Return [X, Y] of the center of cell containing provided text 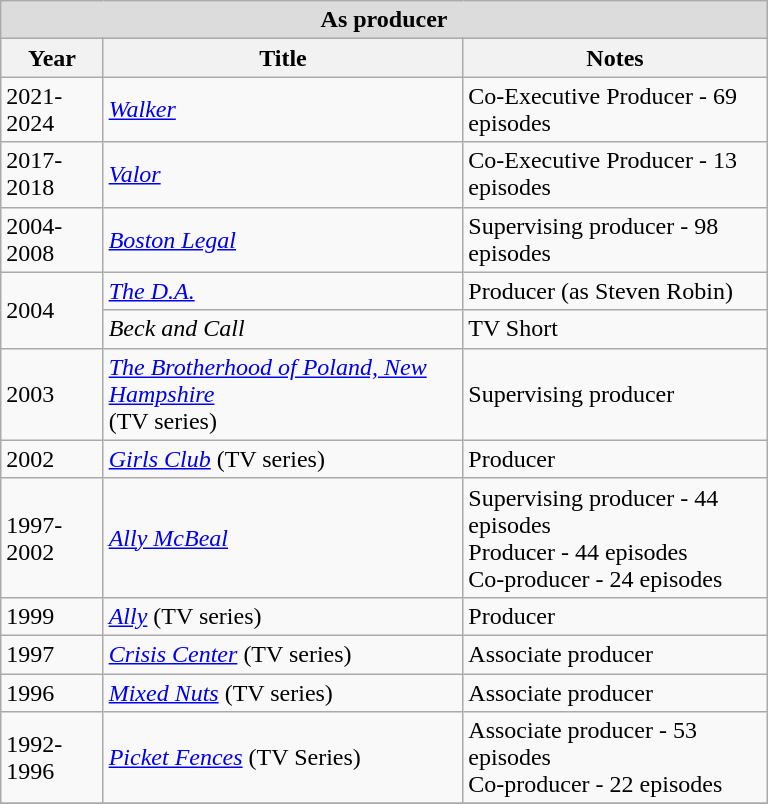
Valor [283, 174]
2004-2008 [52, 240]
Ally McBeal [283, 538]
Supervising producer [615, 394]
1992-1996 [52, 758]
Ally (TV series) [283, 616]
As producer [384, 20]
1999 [52, 616]
2021-2024 [52, 110]
Mixed Nuts (TV series) [283, 693]
Co-Executive Producer - 69 episodes [615, 110]
Girls Club (TV series) [283, 459]
Picket Fences (TV Series) [283, 758]
Crisis Center (TV series) [283, 654]
Associate producer - 53 episodes Co-producer - 22 episodes [615, 758]
2004 [52, 310]
Boston Legal [283, 240]
Notes [615, 58]
Co-Executive Producer - 13 episodes [615, 174]
The Brotherhood of Poland, New Hampshire (TV series) [283, 394]
Year [52, 58]
Title [283, 58]
2003 [52, 394]
Producer (as Steven Robin) [615, 291]
TV Short [615, 329]
1996 [52, 693]
Beck and Call [283, 329]
Walker [283, 110]
2017-2018 [52, 174]
The D.A. [283, 291]
Supervising producer - 44 episodes Producer - 44 episodes Co-producer - 24 episodes [615, 538]
1997 [52, 654]
Supervising producer - 98 episodes [615, 240]
2002 [52, 459]
1997-2002 [52, 538]
